Extract the [x, y] coordinate from the center of the cell holding the provided text.  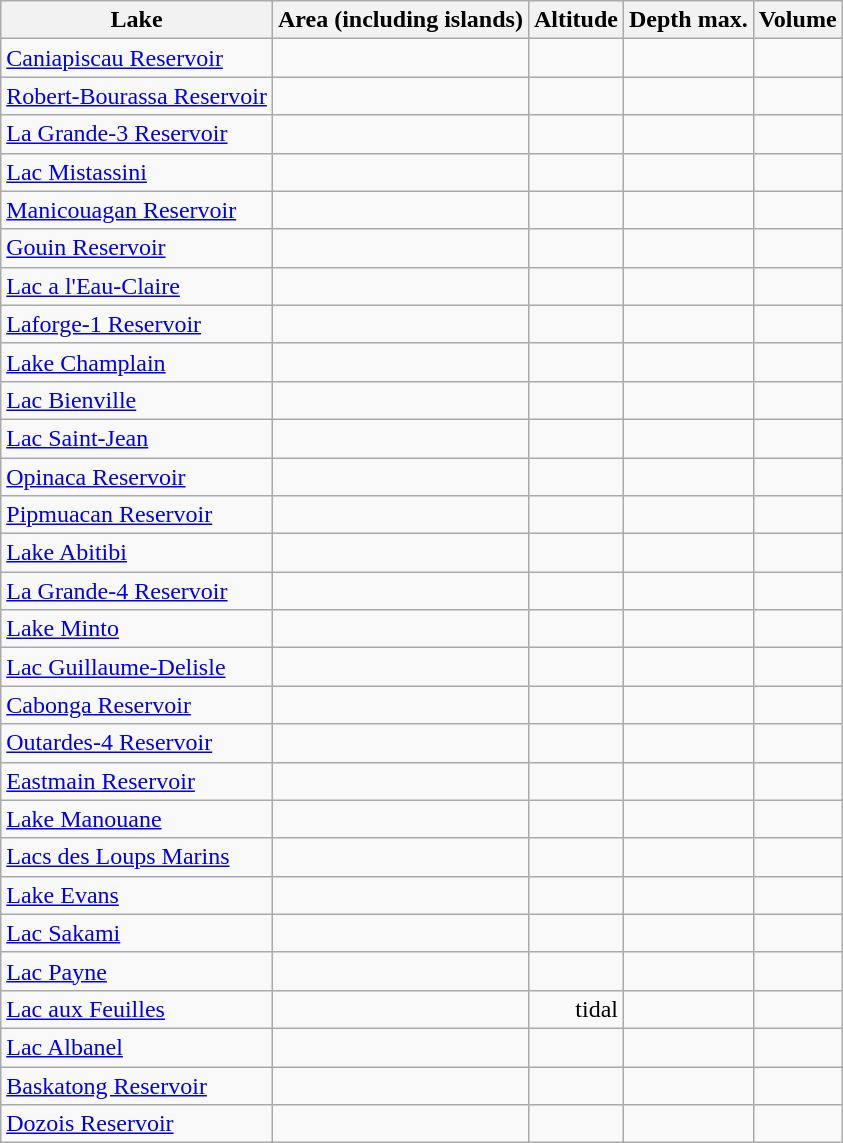
Lake Evans [137, 895]
Robert-Bourassa Reservoir [137, 96]
tidal [576, 1009]
Altitude [576, 20]
Opinaca Reservoir [137, 477]
Lac Sakami [137, 933]
Depth max. [688, 20]
Outardes-4 Reservoir [137, 743]
Dozois Reservoir [137, 1124]
Gouin Reservoir [137, 248]
Lac Bienville [137, 400]
Area (including islands) [400, 20]
Volume [798, 20]
Eastmain Reservoir [137, 781]
Caniapiscau Reservoir [137, 58]
La Grande-3 Reservoir [137, 134]
Lac a l'Eau-Claire [137, 286]
Lake Manouane [137, 819]
Cabonga Reservoir [137, 705]
Lake Minto [137, 629]
Lake Champlain [137, 362]
Lac Albanel [137, 1047]
Lac Payne [137, 971]
La Grande-4 Reservoir [137, 591]
Lake [137, 20]
Pipmuacan Reservoir [137, 515]
Baskatong Reservoir [137, 1085]
Lacs des Loups Marins [137, 857]
Lac Guillaume-Delisle [137, 667]
Lac Saint-Jean [137, 438]
Laforge-1 Reservoir [137, 324]
Lake Abitibi [137, 553]
Manicouagan Reservoir [137, 210]
Lac aux Feuilles [137, 1009]
Lac Mistassini [137, 172]
